Pinpoint the cell where the given text exists, returning its (X, Y) midpoint coordinate. 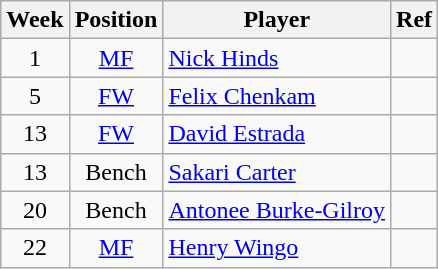
Antonee Burke-Gilroy (277, 210)
20 (35, 210)
Henry Wingo (277, 248)
5 (35, 96)
Felix Chenkam (277, 96)
Ref (414, 20)
Position (116, 20)
Week (35, 20)
Sakari Carter (277, 172)
Nick Hinds (277, 58)
Player (277, 20)
David Estrada (277, 134)
1 (35, 58)
22 (35, 248)
